Return [X, Y] of the center of cell containing provided text 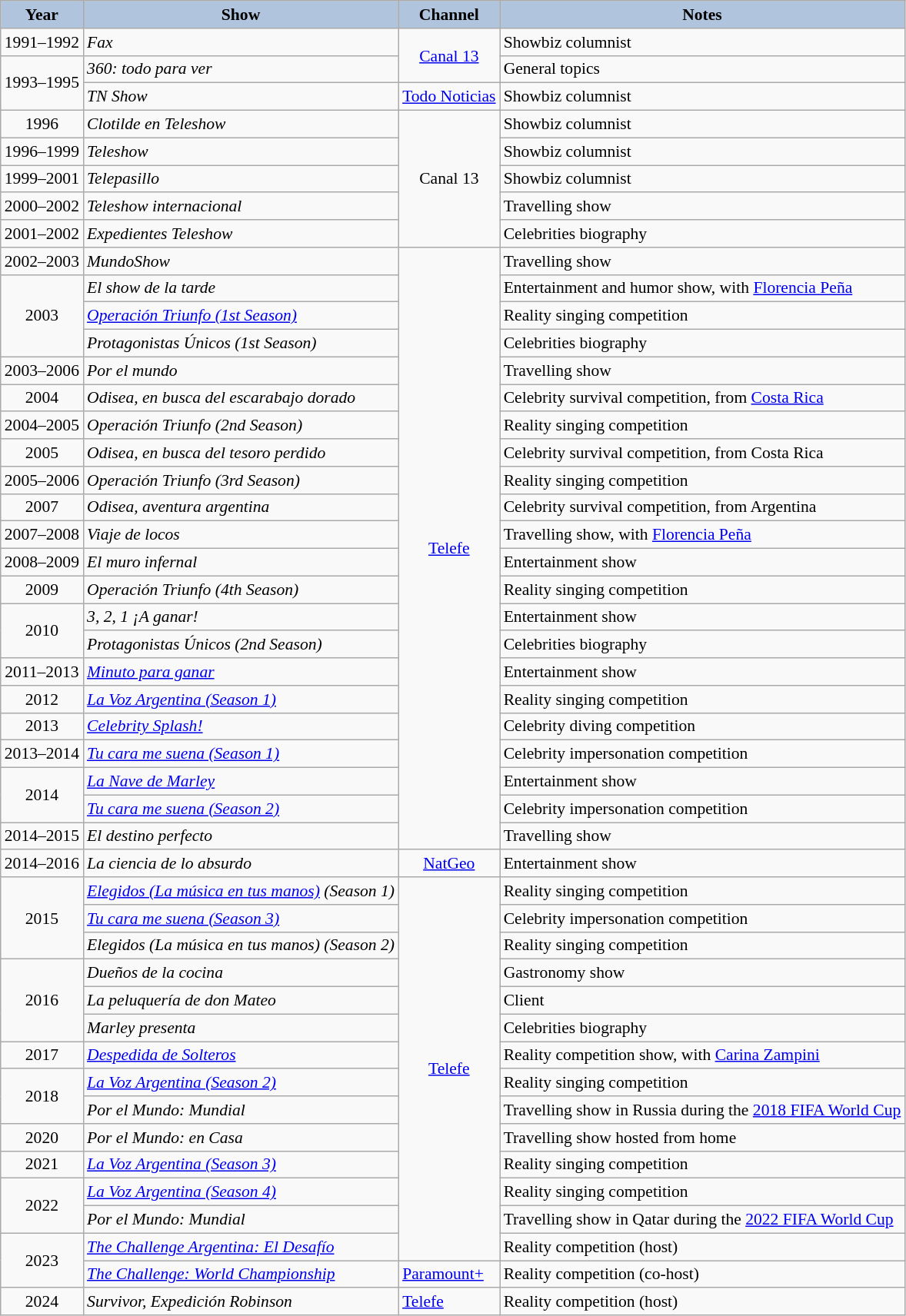
2000–2002 [42, 207]
TN Show [241, 97]
Odisea, en busca del escarabajo dorado [241, 398]
Travelling show, with Florencia Peña [703, 535]
Despedida de Solteros [241, 1055]
Teleshow [241, 151]
Celebrity survival competition, from Argentina [703, 507]
2002–2003 [42, 261]
La peluquería de don Mateo [241, 1001]
Client [703, 1001]
1996 [42, 125]
Travelling show hosted from home [703, 1138]
360: todo para ver [241, 69]
2005–2006 [42, 480]
2007 [42, 507]
1993–1995 [42, 83]
2008–2009 [42, 563]
2007–2008 [42, 535]
Notes [703, 15]
3, 2, 1 ¡A ganar! [241, 617]
Tu cara me suena (Season 3) [241, 919]
Survivor, Expedición Robinson [241, 1302]
Show [241, 15]
El show de la tarde [241, 288]
Teleshow internacional [241, 207]
Channel [449, 15]
General topics [703, 69]
2003–2006 [42, 371]
El muro infernal [241, 563]
Gastronomy show [703, 973]
Reality competition show, with Carina Zampini [703, 1055]
Operación Triunfo (3rd Season) [241, 480]
La Voz Argentina (Season 2) [241, 1083]
Elegidos (La música en tus manos) (Season 2) [241, 945]
2017 [42, 1055]
Year [42, 15]
2013–2014 [42, 754]
1996–1999 [42, 151]
2004 [42, 398]
2024 [42, 1302]
Odisea, en busca del tesoro perdido [241, 453]
Fax [241, 42]
Protagonistas Únicos (2nd Season) [241, 645]
Operación Triunfo (4th Season) [241, 590]
1991–1992 [42, 42]
2010 [42, 630]
MundoShow [241, 261]
Telepasillo [241, 179]
2021 [42, 1165]
NatGeo [449, 864]
Clotilde en Teleshow [241, 125]
La ciencia de lo absurdo [241, 864]
2023 [42, 1261]
Operación Triunfo (1st Season) [241, 316]
2014 [42, 795]
Viaje de locos [241, 535]
Travelling show in Qatar during the 2022 FIFA World Cup [703, 1220]
2015 [42, 918]
2011–2013 [42, 672]
Protagonistas Únicos (1st Season) [241, 344]
2003 [42, 315]
Odisea, aventura argentina [241, 507]
Reality competition (co-host) [703, 1274]
2013 [42, 726]
2014–2016 [42, 864]
2018 [42, 1096]
Elegidos (La música en tus manos) (Season 1) [241, 891]
2009 [42, 590]
1999–2001 [42, 179]
2016 [42, 1001]
Celebrity Splash! [241, 726]
Dueños de la cocina [241, 973]
2005 [42, 453]
Todo Noticias [449, 97]
El destino perfecto [241, 836]
Expedientes Teleshow [241, 234]
La Voz Argentina (Season 1) [241, 700]
Minuto para ganar [241, 672]
Marley presenta [241, 1028]
Tu cara me suena (Season 2) [241, 809]
La Voz Argentina (Season 4) [241, 1192]
Entertainment and humor show, with Florencia Peña [703, 288]
Operación Triunfo (2nd Season) [241, 426]
2022 [42, 1205]
2014–2015 [42, 836]
2001–2002 [42, 234]
2012 [42, 700]
La Voz Argentina (Season 3) [241, 1165]
Celebrity diving competition [703, 726]
La Nave de Marley [241, 782]
The Challenge: World Championship [241, 1274]
Por el mundo [241, 371]
Travelling show in Russia during the 2018 FIFA World Cup [703, 1110]
Paramount+ [449, 1274]
The Challenge Argentina: El Desafío [241, 1247]
2004–2005 [42, 426]
Por el Mundo: en Casa [241, 1138]
Tu cara me suena (Season 1) [241, 754]
2020 [42, 1138]
